Identify which cell holds the provided text, then report its [X, Y] central coordinate. 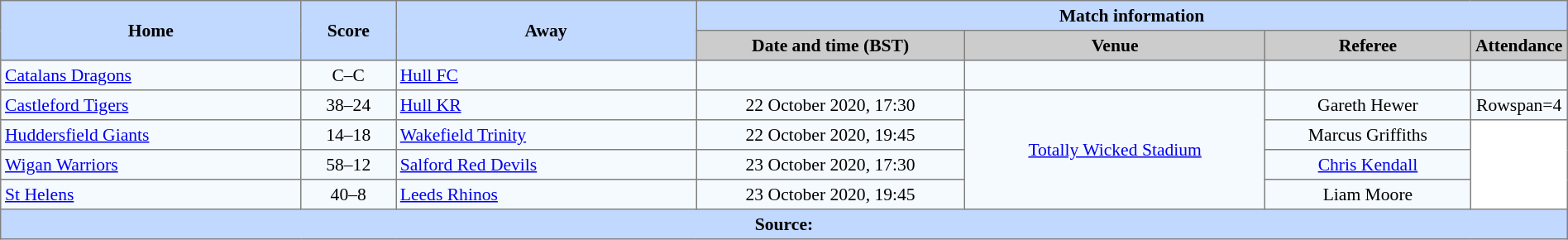
23 October 2020, 17:30 [830, 165]
Date and time (BST) [830, 46]
Venue [1115, 46]
Leeds Rhinos [546, 194]
38–24 [349, 105]
14–18 [349, 135]
Source: [784, 224]
Rowspan=4 [1518, 105]
Catalans Dragons [151, 75]
58–12 [349, 165]
Score [349, 31]
40–8 [349, 194]
Huddersfield Giants [151, 135]
Away [546, 31]
Wakefield Trinity [546, 135]
Salford Red Devils [546, 165]
Hull KR [546, 105]
Chris Kendall [1368, 165]
Attendance [1518, 46]
Castleford Tigers [151, 105]
Gareth Hewer [1368, 105]
Referee [1368, 46]
Liam Moore [1368, 194]
22 October 2020, 19:45 [830, 135]
Wigan Warriors [151, 165]
Hull FC [546, 75]
C–C [349, 75]
Match information [1132, 16]
Totally Wicked Stadium [1115, 150]
St Helens [151, 194]
23 October 2020, 19:45 [830, 194]
Marcus Griffiths [1368, 135]
22 October 2020, 17:30 [830, 105]
Home [151, 31]
